Return the (X, Y) coordinate for the center point of the cell that contains the specified text.  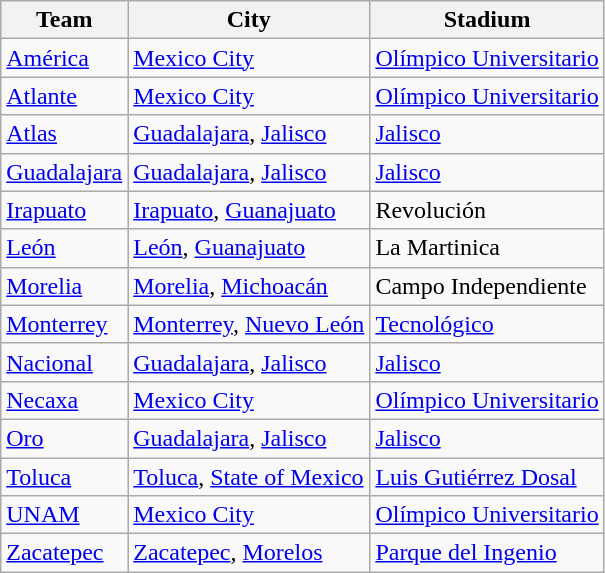
Zacatepec, Morelos (249, 553)
Revolución (487, 210)
City (249, 20)
Atlante (64, 96)
Necaxa (64, 400)
Toluca, State of Mexico (249, 477)
Monterrey, Nuevo León (249, 324)
Morelia (64, 286)
Toluca (64, 477)
Parque del Ingenio (487, 553)
América (64, 58)
Irapuato (64, 210)
Atlas (64, 134)
Tecnológico (487, 324)
Campo Independiente (487, 286)
La Martinica (487, 248)
Oro (64, 438)
Zacatepec (64, 553)
Team (64, 20)
León (64, 248)
Nacional (64, 362)
UNAM (64, 515)
Morelia, Michoacán (249, 286)
Monterrey (64, 324)
Guadalajara (64, 172)
Irapuato, Guanajuato (249, 210)
León, Guanajuato (249, 248)
Stadium (487, 20)
Luis Gutiérrez Dosal (487, 477)
